Locate the cell with the specified text and output its (X, Y) center coordinate. 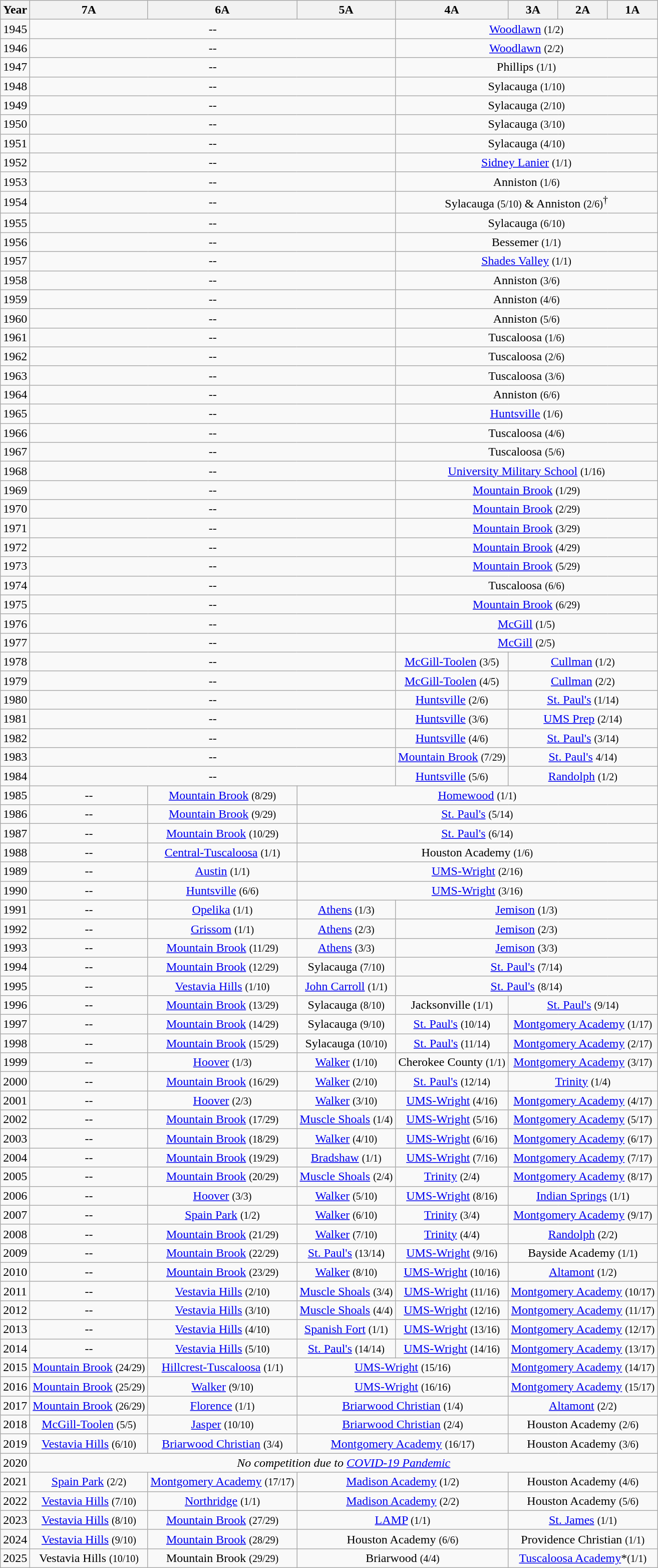
Tuscaloosa (6/6) (527, 585)
Bessemer (1/1) (527, 242)
4A (452, 10)
Mountain Brook (21/29) (222, 1234)
Mountain Brook (4/29) (527, 547)
Trinity (4/4) (452, 1234)
1968 (15, 471)
Montgomery Academy (10/17) (583, 1291)
Walker (6/10) (347, 1215)
Montgomery Academy (16/17) (403, 1444)
Spain Park (1/2) (222, 1215)
Sylacauga (9/10) (347, 1024)
Central-Tuscaloosa (1/1) (222, 852)
Houston Academy (1/6) (477, 852)
Mountain Brook (10/29) (222, 833)
St. Paul's (3/14) (583, 738)
1973 (15, 566)
2023 (15, 1520)
2017 (15, 1406)
McGill (2/5) (527, 642)
1982 (15, 738)
1949 (15, 105)
Madison Academy (1/2) (403, 1482)
2022 (15, 1501)
Mountain Brook (29/29) (222, 1558)
Muscle Shoals (1/4) (347, 1119)
2011 (15, 1291)
Woodlawn (2/2) (527, 48)
Spain Park (2/2) (89, 1482)
St. Paul's (10/14) (452, 1024)
Hillcrest-Tuscaloosa (1/1) (222, 1368)
No competition due to COVID-19 Pandemic (344, 1463)
Anniston (6/6) (527, 394)
Walker (8/10) (347, 1272)
Huntsville (4/6) (452, 738)
Northridge (1/1) (222, 1501)
1957 (15, 261)
1984 (15, 776)
John Carroll (1/1) (347, 986)
1975 (15, 604)
Mountain Brook (19/29) (222, 1158)
1991 (15, 910)
Jemison (1/3) (527, 910)
Anniston (1/6) (527, 181)
Briarwood (4/4) (403, 1558)
Walker (9/10) (222, 1387)
1992 (15, 929)
McGill (1/5) (527, 623)
Mountain Brook (8/29) (222, 795)
Tuscaloosa Academy*(1/1) (583, 1558)
5A (347, 10)
1A (632, 10)
1965 (15, 414)
Hoover (3/3) (222, 1196)
2025 (15, 1558)
2003 (15, 1139)
Woodlawn (1/2) (527, 29)
2005 (15, 1177)
Trinity (3/4) (452, 1215)
1952 (15, 162)
Homewood (1/1) (477, 795)
Montgomery Academy (2/17) (583, 1043)
Montgomery Academy (9/17) (583, 1215)
UMS-Wright (9/16) (452, 1253)
Huntsville (3/6) (452, 719)
1983 (15, 757)
Vestavia Hills (9/10) (89, 1539)
UMS-Wright (13/16) (452, 1329)
UMS Prep (2/14) (583, 719)
2008 (15, 1234)
Montgomery Academy (7/17) (583, 1158)
Mountain Brook (26/29) (89, 1406)
Sylacauga (2/10) (527, 105)
1990 (15, 890)
Mountain Brook (6/29) (527, 604)
1994 (15, 967)
1969 (15, 490)
Montgomery Academy (12/17) (583, 1329)
1971 (15, 528)
Sylacauga (8/10) (347, 1005)
Mountain Brook (1/29) (527, 490)
1954 (15, 202)
Montgomery Academy (5/17) (583, 1119)
Sylacauga (4/10) (527, 143)
1951 (15, 143)
1958 (15, 280)
Mountain Brook (20/29) (222, 1177)
Huntsville (5/6) (452, 776)
1995 (15, 986)
1989 (15, 871)
Hoover (2/3) (222, 1100)
McGill-Toolen (5/5) (89, 1425)
1979 (15, 681)
Walker (3/10) (347, 1100)
Mountain Brook (11/29) (222, 948)
1948 (15, 86)
Bradshaw (1/1) (347, 1158)
1950 (15, 124)
Tuscaloosa (1/6) (527, 337)
UMS-Wright (5/16) (452, 1119)
Muscle Shoals (3/4) (347, 1291)
Tuscaloosa (4/6) (527, 433)
Vestavia Hills (7/10) (89, 1501)
McGill-Toolen (4/5) (452, 681)
3A (533, 10)
University Military School (1/16) (527, 471)
Year (15, 10)
2010 (15, 1272)
Austin (1/1) (222, 871)
Montgomery Academy (15/17) (583, 1387)
Randolph (1/2) (583, 776)
1980 (15, 700)
Jemison (3/3) (527, 948)
Sidney Lanier (1/1) (527, 162)
1966 (15, 433)
Opelika (1/1) (222, 910)
Cullman (1/2) (583, 661)
Anniston (5/6) (527, 318)
2A (583, 10)
1978 (15, 661)
2018 (15, 1425)
Muscle Shoals (2/4) (347, 1177)
Montgomery Academy (1/17) (583, 1024)
Indian Springs (1/1) (583, 1196)
Randolph (2/2) (583, 1234)
UMS-Wright (4/16) (452, 1100)
Vestavia Hills (6/10) (89, 1444)
1976 (15, 623)
Houston Academy (4/6) (583, 1482)
Spanish Fort (1/1) (347, 1329)
1956 (15, 242)
1977 (15, 642)
UMS-Wright (3/16) (477, 890)
Mountain Brook (27/29) (222, 1520)
Montgomery Academy (8/17) (583, 1177)
St. James (1/1) (583, 1520)
1962 (15, 356)
Sylacauga (3/10) (527, 124)
LAMP (1/1) (403, 1520)
Sylacauga (1/10) (527, 86)
1955 (15, 223)
Bayside Academy (1/1) (583, 1253)
2021 (15, 1482)
Sylacauga (5/10) & Anniston (2/6)† (527, 202)
Mountain Brook (14/29) (222, 1024)
1985 (15, 795)
Briarwood Christian (2/4) (403, 1425)
Athens (1/3) (347, 910)
Walker (7/10) (347, 1234)
Montgomery Academy (3/17) (583, 1062)
St. Paul's (1/14) (583, 700)
1953 (15, 181)
Houston Academy (6/6) (403, 1539)
2006 (15, 1196)
McGill-Toolen (3/5) (452, 661)
Huntsville (1/6) (527, 414)
Houston Academy (2/6) (583, 1425)
St. Paul's (6/14) (477, 833)
7A (89, 10)
1999 (15, 1062)
2024 (15, 1539)
Mountain Brook (15/29) (222, 1043)
1981 (15, 719)
Cullman (2/2) (583, 681)
UMS-Wright (7/16) (452, 1158)
Vestavia Hills (5/10) (222, 1349)
2020 (15, 1463)
Trinity (2/4) (452, 1177)
Trinity (1/4) (583, 1081)
St. Paul's (11/14) (452, 1043)
St. Paul's (14/14) (347, 1349)
Shades Valley (1/1) (527, 261)
Grissom (1/1) (222, 929)
St. Paul's (8/14) (527, 986)
Madison Academy (2/2) (403, 1501)
2019 (15, 1444)
Mountain Brook (12/29) (222, 967)
Mountain Brook (3/29) (527, 528)
1961 (15, 337)
Mountain Brook (2/29) (527, 509)
Cherokee County (1/1) (452, 1062)
Briarwood Christian (1/4) (403, 1406)
2004 (15, 1158)
St. Paul's (12/14) (452, 1081)
1964 (15, 394)
UMS-Wright (2/16) (477, 871)
Walker (5/10) (347, 1196)
1996 (15, 1005)
Sylacauga (6/10) (527, 223)
1970 (15, 509)
1947 (15, 67)
UMS-Wright (11/16) (452, 1291)
St. Paul's 4/14) (583, 757)
1974 (15, 585)
Walker (4/10) (347, 1139)
1987 (15, 833)
Altamont (2/2) (583, 1406)
St. Paul's (13/14) (347, 1253)
Tuscaloosa (5/6) (527, 452)
2000 (15, 1081)
2002 (15, 1119)
2007 (15, 1215)
2015 (15, 1368)
Montgomery Academy (17/17) (222, 1482)
UMS-Wright (8/16) (452, 1196)
1997 (15, 1024)
UMS-Wright (14/16) (452, 1349)
UMS-Wright (15/16) (403, 1368)
UMS-Wright (10/16) (452, 1272)
Florence (1/1) (222, 1406)
Vestavia Hills (4/10) (222, 1329)
Phillips (1/1) (527, 67)
Mountain Brook (25/29) (89, 1387)
Mountain Brook (7/29) (452, 757)
St. Paul's (9/14) (583, 1005)
Jasper (10/10) (222, 1425)
Mountain Brook (24/29) (89, 1368)
St. Paul's (5/14) (477, 814)
1960 (15, 318)
Briarwood Christian (3/4) (222, 1444)
Montgomery Academy (13/17) (583, 1349)
Vestavia Hills (2/10) (222, 1291)
Jemison (2/3) (527, 929)
1945 (15, 29)
6A (222, 10)
Mountain Brook (18/29) (222, 1139)
Vestavia Hills (1/10) (222, 986)
Anniston (4/6) (527, 299)
Mountain Brook (17/29) (222, 1119)
Huntsville (6/6) (222, 890)
Vestavia Hills (3/10) (222, 1310)
1998 (15, 1043)
Mountain Brook (13/29) (222, 1005)
Montgomery Academy (4/17) (583, 1100)
1963 (15, 375)
1959 (15, 299)
Vestavia Hills (10/10) (89, 1558)
Athens (3/3) (347, 948)
Walker (2/10) (347, 1081)
1986 (15, 814)
UMS-Wright (6/16) (452, 1139)
St. Paul's (7/14) (527, 967)
UMS-Wright (12/16) (452, 1310)
1993 (15, 948)
Montgomery Academy (11/17) (583, 1310)
2014 (15, 1349)
Athens (2/3) (347, 929)
1988 (15, 852)
Altamont (1/2) (583, 1272)
2013 (15, 1329)
Mountain Brook (5/29) (527, 566)
Walker (1/10) (347, 1062)
Providence Christian (1/1) (583, 1539)
Montgomery Academy (6/17) (583, 1139)
1972 (15, 547)
Hoover (1/3) (222, 1062)
Sylacauga (7/10) (347, 967)
1946 (15, 48)
Mountain Brook (28/29) (222, 1539)
Houston Academy (3/6) (583, 1444)
2001 (15, 1100)
Mountain Brook (16/29) (222, 1081)
Sylacauga (10/10) (347, 1043)
2016 (15, 1387)
Tuscaloosa (3/6) (527, 375)
Houston Academy (5/6) (583, 1501)
Mountain Brook (23/29) (222, 1272)
Huntsville (2/6) (452, 700)
Mountain Brook (22/29) (222, 1253)
Jacksonville (1/1) (452, 1005)
1967 (15, 452)
2012 (15, 1310)
2009 (15, 1253)
Muscle Shoals (4/4) (347, 1310)
UMS-Wright (16/16) (403, 1387)
Tuscaloosa (2/6) (527, 356)
Vestavia Hills (8/10) (89, 1520)
Mountain Brook (9/29) (222, 814)
Anniston (3/6) (527, 280)
Montgomery Academy (14/17) (583, 1368)
